Capture the cell that displays the provided text and extract its (X, Y) central coordinate. 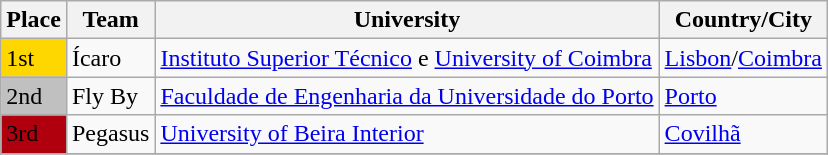
2nd (34, 96)
Place (34, 20)
Covilhã (743, 134)
1st (34, 58)
Porto (743, 96)
Country/City (743, 20)
3rd (34, 134)
Team (110, 20)
Ícaro (110, 58)
Faculdade de Engenharia da Universidade do Porto (407, 96)
Fly By (110, 96)
Instituto Superior Técnico e University of Coimbra (407, 58)
Lisbon/Coimbra (743, 58)
Pegasus (110, 134)
University (407, 20)
University of Beira Interior (407, 134)
